Scan for the cell matching the given text and deliver its (X, Y) coordinate at center. 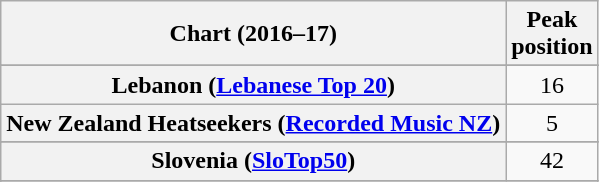
5 (552, 123)
New Zealand Heatseekers (Recorded Music NZ) (254, 123)
Chart (2016–17) (254, 34)
Peakposition (552, 34)
42 (552, 161)
16 (552, 85)
Lebanon (Lebanese Top 20) (254, 85)
Slovenia (SloTop50) (254, 161)
